Detect which cell encompasses the target text, then output its (x, y) center coordinate. 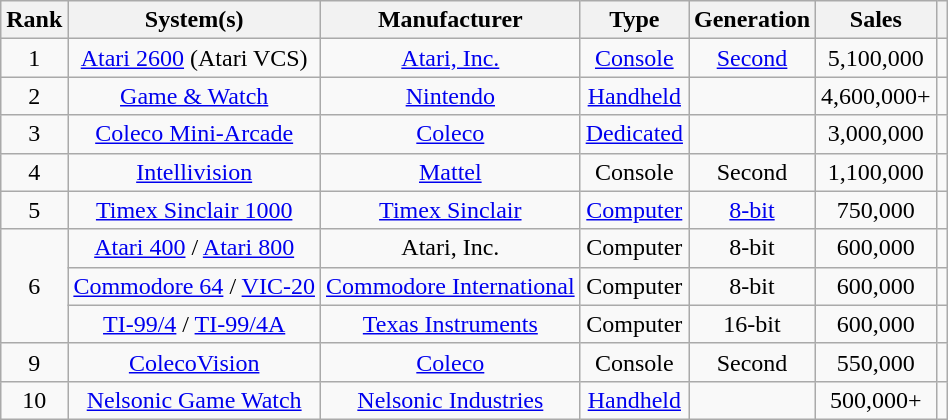
Game & Watch (194, 96)
Generation (752, 20)
3,000,000 (876, 134)
Rank (34, 20)
TI-99/4 / TI-99/4A (194, 324)
Nelsonic Game Watch (194, 400)
4 (34, 172)
ColecoVision (194, 362)
Coleco Mini-Arcade (194, 134)
Timex Sinclair (450, 210)
1 (34, 58)
6 (34, 286)
Nintendo (450, 96)
Texas Instruments (450, 324)
System(s) (194, 20)
1,100,000 (876, 172)
10 (34, 400)
Atari 2600 (Atari VCS) (194, 58)
Dedicated (634, 134)
500,000+ (876, 400)
Commodore 64 / VIC-20 (194, 286)
Sales (876, 20)
750,000 (876, 210)
Atari 400 / Atari 800 (194, 248)
16-bit (752, 324)
2 (34, 96)
550,000 (876, 362)
Type (634, 20)
Mattel (450, 172)
Intellivision (194, 172)
4,600,000+ (876, 96)
Manufacturer (450, 20)
Commodore International (450, 286)
5 (34, 210)
Timex Sinclair 1000 (194, 210)
5,100,000 (876, 58)
9 (34, 362)
Nelsonic Industries (450, 400)
3 (34, 134)
